Return the [x, y] coordinate for the center point of the cell that contains the specified text.  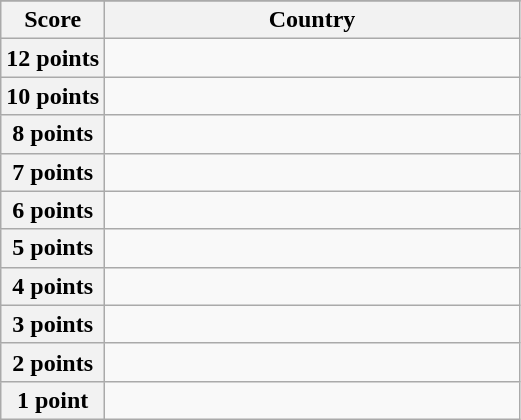
2 points [53, 362]
6 points [53, 210]
7 points [53, 172]
3 points [53, 324]
10 points [53, 96]
Score [53, 20]
12 points [53, 58]
Country [312, 20]
1 point [53, 400]
4 points [53, 286]
8 points [53, 134]
5 points [53, 248]
